Determine the (X, Y) coordinate at the center of the cell enclosing the given text.  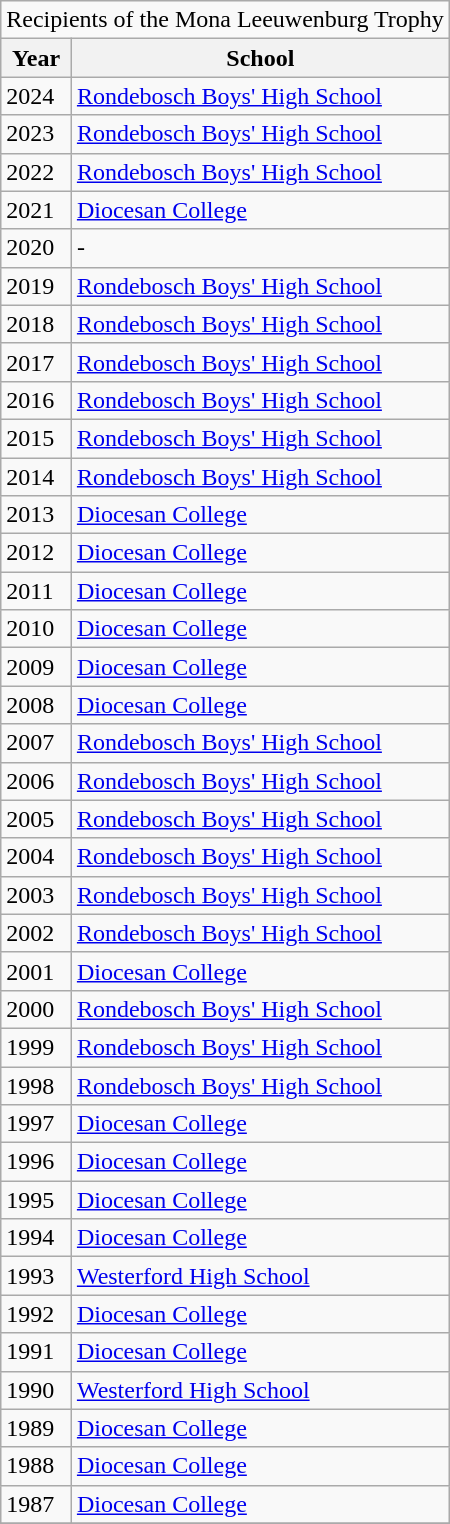
2006 (36, 781)
Recipients of the Mona Leeuwenburg Trophy (226, 20)
2003 (36, 895)
1994 (36, 1238)
2008 (36, 705)
2022 (36, 172)
1998 (36, 1085)
2018 (36, 324)
1987 (36, 1504)
2011 (36, 591)
2014 (36, 477)
2016 (36, 400)
1997 (36, 1124)
1989 (36, 1428)
1990 (36, 1390)
2007 (36, 743)
1993 (36, 1276)
2002 (36, 933)
2012 (36, 553)
1996 (36, 1162)
School (260, 58)
2021 (36, 210)
2017 (36, 362)
Year (36, 58)
2004 (36, 857)
2019 (36, 286)
2001 (36, 971)
2010 (36, 629)
2000 (36, 1009)
2013 (36, 515)
2009 (36, 667)
- (260, 248)
2020 (36, 248)
2015 (36, 438)
2005 (36, 819)
2024 (36, 96)
1992 (36, 1314)
2023 (36, 134)
1999 (36, 1047)
1988 (36, 1466)
1991 (36, 1352)
1995 (36, 1200)
